Find where the given text appears and provide that cell's center as [x, y] coordinate. 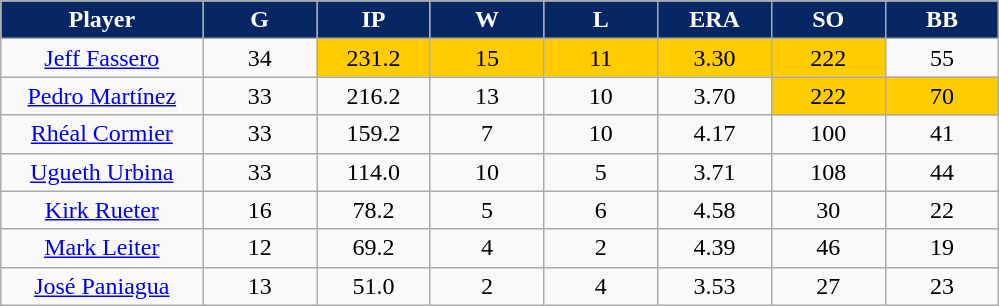
114.0 [374, 172]
16 [260, 210]
100 [828, 134]
4.39 [715, 248]
30 [828, 210]
27 [828, 286]
José Paniagua [102, 286]
46 [828, 248]
22 [942, 210]
Mark Leiter [102, 248]
4.58 [715, 210]
216.2 [374, 96]
69.2 [374, 248]
3.53 [715, 286]
3.71 [715, 172]
IP [374, 20]
108 [828, 172]
Rhéal Cormier [102, 134]
BB [942, 20]
44 [942, 172]
Ugueth Urbina [102, 172]
SO [828, 20]
W [487, 20]
6 [601, 210]
51.0 [374, 286]
55 [942, 58]
G [260, 20]
Kirk Rueter [102, 210]
Player [102, 20]
41 [942, 134]
78.2 [374, 210]
4.17 [715, 134]
15 [487, 58]
Jeff Fassero [102, 58]
231.2 [374, 58]
3.30 [715, 58]
11 [601, 58]
3.70 [715, 96]
19 [942, 248]
L [601, 20]
159.2 [374, 134]
23 [942, 286]
ERA [715, 20]
70 [942, 96]
7 [487, 134]
12 [260, 248]
Pedro Martínez [102, 96]
34 [260, 58]
